Identify which cell holds the provided text, then report its [x, y] central coordinate. 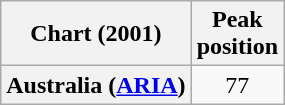
77 [237, 85]
Australia (ARIA) [96, 85]
Chart (2001) [96, 34]
Peakposition [237, 34]
